Find where the given text appears and provide that cell's center as [x, y] coordinate. 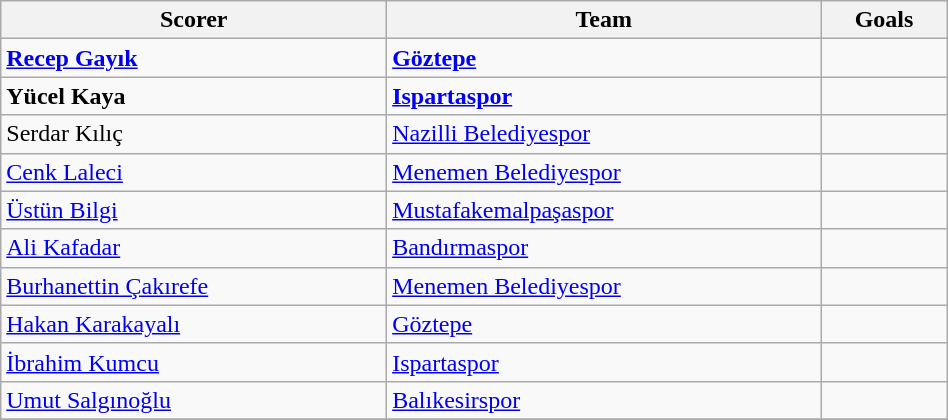
Burhanettin Çakırefe [194, 286]
Mustafakemalpaşaspor [604, 210]
Goals [884, 20]
Bandırmaspor [604, 248]
Team [604, 20]
Serdar Kılıç [194, 134]
Umut Salgınoğlu [194, 400]
Balıkesirspor [604, 400]
İbrahim Kumcu [194, 362]
Üstün Bilgi [194, 210]
Hakan Karakayalı [194, 324]
Recep Gayık [194, 58]
Nazilli Belediyespor [604, 134]
Ali Kafadar [194, 248]
Cenk Laleci [194, 172]
Yücel Kaya [194, 96]
Scorer [194, 20]
